Capture the cell that displays the provided text and extract its (X, Y) central coordinate. 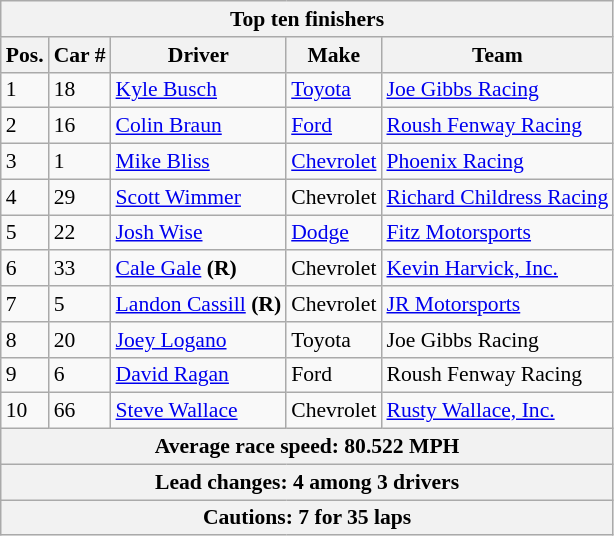
Top ten finishers (308, 19)
Scott Wimmer (199, 197)
22 (80, 233)
66 (80, 411)
16 (80, 126)
Kevin Harvick, Inc. (497, 269)
Rusty Wallace, Inc. (497, 411)
Make (334, 55)
9 (25, 375)
20 (80, 340)
Landon Cassill (R) (199, 304)
Driver (199, 55)
Cautions: 7 for 35 laps (308, 518)
Lead changes: 4 among 3 drivers (308, 482)
4 (25, 197)
Average race speed: 80.522 MPH (308, 447)
8 (25, 340)
Josh Wise (199, 233)
Pos. (25, 55)
3 (25, 162)
Colin Braun (199, 126)
Steve Wallace (199, 411)
7 (25, 304)
Car # (80, 55)
10 (25, 411)
2 (25, 126)
Phoenix Racing (497, 162)
Dodge (334, 233)
33 (80, 269)
Cale Gale (R) (199, 269)
29 (80, 197)
Kyle Busch (199, 90)
Mike Bliss (199, 162)
Joey Logano (199, 340)
Fitz Motorsports (497, 233)
David Ragan (199, 375)
JR Motorsports (497, 304)
Team (497, 55)
Richard Childress Racing (497, 197)
18 (80, 90)
